Pinpoint the cell where the given text exists, returning its [X, Y] midpoint coordinate. 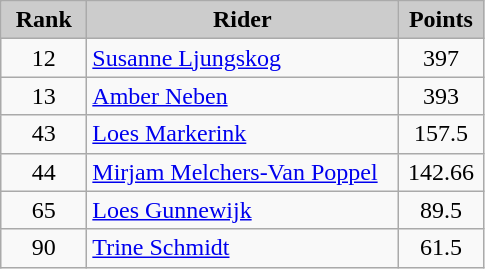
Amber Neben [242, 96]
90 [44, 248]
Rank [44, 20]
44 [44, 172]
Loes Markerink [242, 134]
397 [441, 58]
Trine Schmidt [242, 248]
Susanne Ljungskog [242, 58]
65 [44, 210]
89.5 [441, 210]
13 [44, 96]
Mirjam Melchers-Van Poppel [242, 172]
393 [441, 96]
61.5 [441, 248]
Rider [242, 20]
157.5 [441, 134]
Points [441, 20]
43 [44, 134]
142.66 [441, 172]
Loes Gunnewijk [242, 210]
12 [44, 58]
